Detect which cell encompasses the target text, then output its (X, Y) center coordinate. 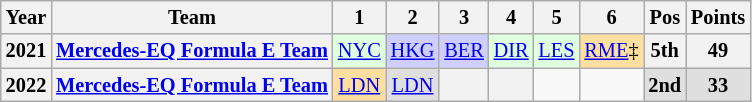
33 (718, 85)
49 (718, 51)
6 (611, 17)
3 (464, 17)
HKG (413, 51)
Team (192, 17)
5th (666, 51)
NYC (360, 51)
RME‡ (611, 51)
LES (557, 51)
BER (464, 51)
4 (512, 17)
1 (360, 17)
Points (718, 17)
5 (557, 17)
2nd (666, 85)
Year (26, 17)
2021 (26, 51)
Pos (666, 17)
DIR (512, 51)
2 (413, 17)
2022 (26, 85)
